Detect which cell encompasses the target text, then output its [x, y] center coordinate. 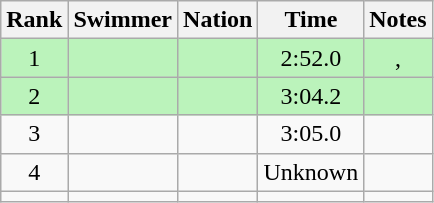
, [398, 58]
3:05.0 [311, 134]
2:52.0 [311, 58]
2 [34, 96]
Time [311, 20]
Unknown [311, 172]
3 [34, 134]
Swimmer [123, 20]
Rank [34, 20]
4 [34, 172]
3:04.2 [311, 96]
Notes [398, 20]
Nation [218, 20]
1 [34, 58]
